Find where the given text appears and provide that cell's center as (X, Y) coordinate. 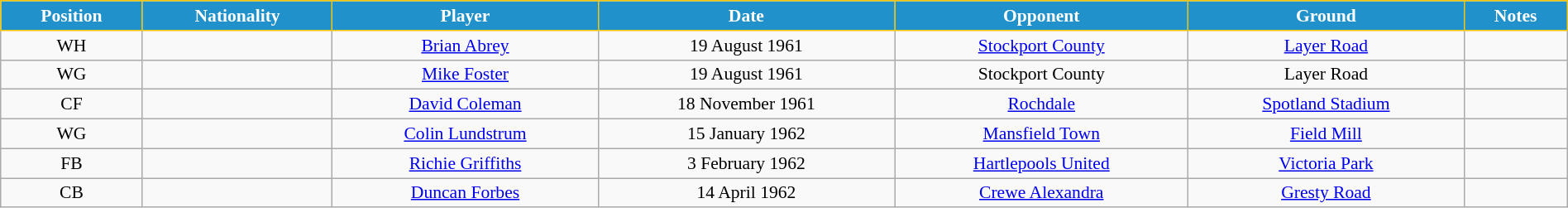
Colin Lundstrum (465, 134)
Brian Abrey (465, 46)
Field Mill (1327, 134)
CB (71, 193)
Spotland Stadium (1327, 104)
Nationality (237, 16)
Notes (1515, 16)
Gresty Road (1327, 193)
14 April 1962 (746, 193)
3 February 1962 (746, 163)
WH (71, 46)
Mike Foster (465, 75)
18 November 1961 (746, 104)
Duncan Forbes (465, 193)
Richie Griffiths (465, 163)
Rochdale (1042, 104)
Position (71, 16)
Player (465, 16)
Hartlepools United (1042, 163)
FB (71, 163)
Crewe Alexandra (1042, 193)
David Coleman (465, 104)
15 January 1962 (746, 134)
Victoria Park (1327, 163)
Mansfield Town (1042, 134)
Ground (1327, 16)
Date (746, 16)
CF (71, 104)
Opponent (1042, 16)
